Return the [x, y] coordinate for the center point of the cell that contains the specified text.  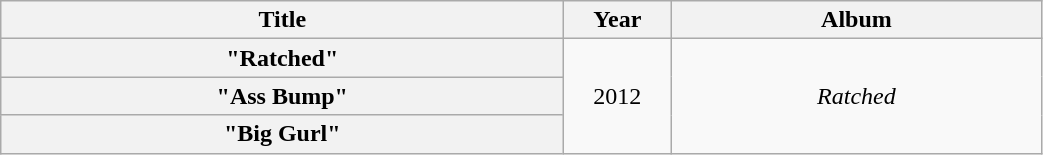
"Ass Bump" [282, 96]
"Ratched" [282, 58]
"Big Gurl" [282, 134]
Title [282, 20]
2012 [618, 96]
Year [618, 20]
Album [856, 20]
Ratched [856, 96]
